Scan for the cell matching the given text and deliver its [x, y] coordinate at center. 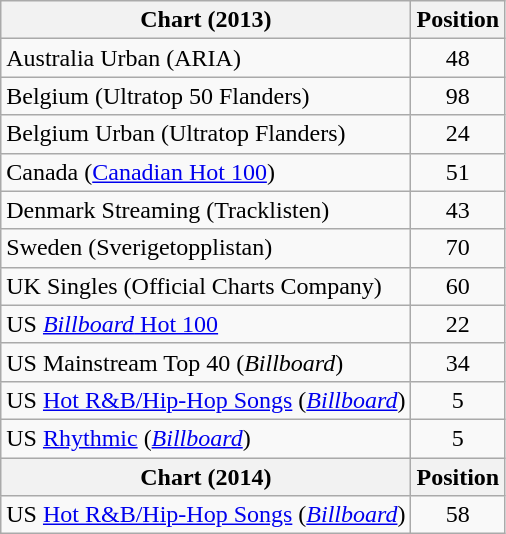
34 [458, 362]
24 [458, 134]
51 [458, 172]
Denmark Streaming (Tracklisten) [206, 210]
58 [458, 515]
Chart (2014) [206, 477]
43 [458, 210]
Sweden (Sverigetopplistan) [206, 248]
US Mainstream Top 40 (Billboard) [206, 362]
US Billboard Hot 100 [206, 324]
UK Singles (Official Charts Company) [206, 286]
Belgium (Ultratop 50 Flanders) [206, 96]
US Rhythmic (Billboard) [206, 438]
Belgium Urban (Ultratop Flanders) [206, 134]
Canada (Canadian Hot 100) [206, 172]
60 [458, 286]
70 [458, 248]
22 [458, 324]
Chart (2013) [206, 20]
48 [458, 58]
Australia Urban (ARIA) [206, 58]
98 [458, 96]
